Return the (X, Y) coordinate for the center point of the cell that contains the specified text.  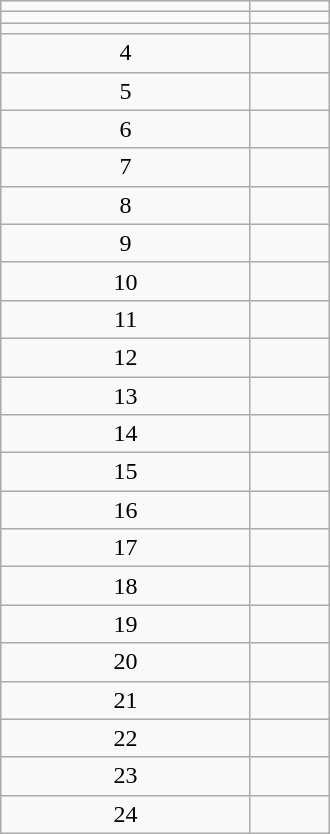
6 (126, 129)
21 (126, 700)
23 (126, 776)
7 (126, 167)
13 (126, 395)
8 (126, 205)
18 (126, 586)
19 (126, 624)
24 (126, 814)
10 (126, 281)
15 (126, 472)
5 (126, 91)
20 (126, 662)
16 (126, 510)
11 (126, 319)
14 (126, 434)
22 (126, 738)
9 (126, 243)
17 (126, 548)
12 (126, 357)
4 (126, 53)
